Provide the (X, Y) coordinate of the cell's center where the given text is located.  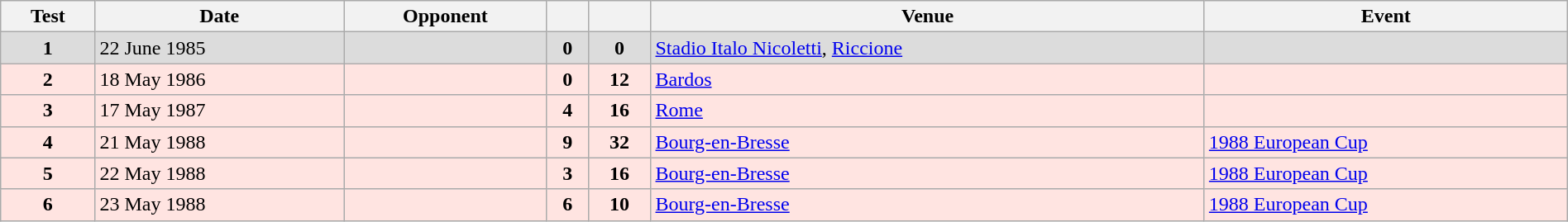
2 (48, 79)
1 (48, 48)
Opponent (446, 17)
23 May 1988 (220, 205)
21 May 1988 (220, 142)
Date (220, 17)
17 May 1987 (220, 111)
Event (1386, 17)
Bardos (928, 79)
32 (619, 142)
18 May 1986 (220, 79)
Venue (928, 17)
5 (48, 173)
10 (619, 205)
12 (619, 79)
Stadio Italo Nicoletti, Riccione (928, 48)
Test (48, 17)
22 May 1988 (220, 173)
Rome (928, 111)
9 (567, 142)
22 June 1985 (220, 48)
